Output the [X, Y] coordinate of the center of the cell containing the given text.  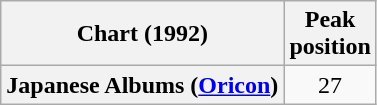
Chart (1992) [142, 34]
27 [330, 85]
Japanese Albums (Oricon) [142, 85]
Peak position [330, 34]
